Find where the given text appears and provide that cell's center as (x, y) coordinate. 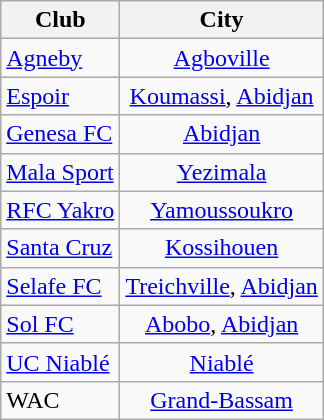
Abidjan (222, 134)
Espoir (60, 96)
Treichville, Abidjan (222, 286)
Yamoussoukro (222, 210)
Abobo, Abidjan (222, 324)
Agneby (60, 58)
Mala Sport (60, 172)
Genesa FC (60, 134)
Club (60, 20)
Yezimala (222, 172)
Niablé (222, 362)
Sol FC (60, 324)
RFC Yakro (60, 210)
Agboville (222, 58)
WAC (60, 400)
UC Niablé (60, 362)
City (222, 20)
Selafe FC (60, 286)
Kossihouen (222, 248)
Grand-Bassam (222, 400)
Santa Cruz (60, 248)
Koumassi, Abidjan (222, 96)
